Return the [X, Y] coordinate for the center point of the cell that contains the specified text.  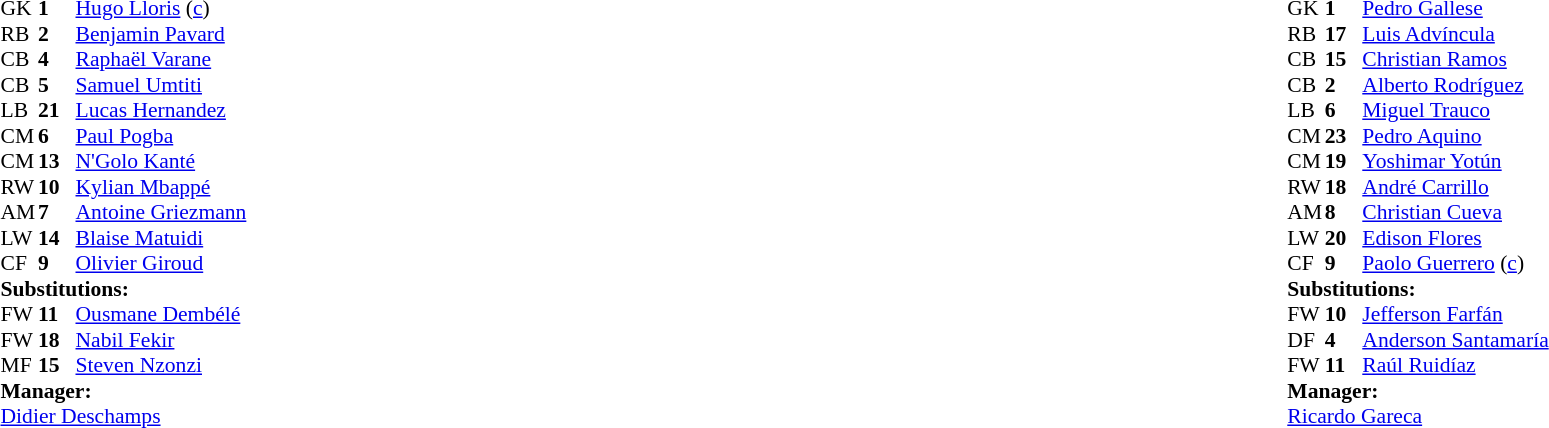
Edison Flores [1455, 238]
André Carrillo [1455, 187]
Alberto Rodríguez [1455, 85]
23 [1344, 136]
MF [19, 365]
14 [57, 238]
DF [1306, 340]
13 [57, 161]
5 [57, 85]
Anderson Santamaría [1455, 340]
Jefferson Farfán [1455, 315]
Pedro Aquino [1455, 136]
Olivier Giroud [162, 263]
Antoine Griezmann [162, 213]
Samuel Umtiti [162, 85]
Luis Advíncula [1455, 34]
Kylian Mbappé [162, 187]
Lucas Hernandez [162, 111]
Raúl Ruidíaz [1455, 365]
17 [1344, 34]
Paul Pogba [162, 136]
7 [57, 213]
Christian Cueva [1455, 213]
Yoshimar Yotún [1455, 161]
8 [1344, 213]
Nabil Fekir [162, 340]
Ousmane Dembélé [162, 315]
Steven Nzonzi [162, 365]
N'Golo Kanté [162, 161]
Blaise Matuidi [162, 238]
Raphaël Varane [162, 59]
Benjamin Pavard [162, 34]
19 [1344, 161]
Christian Ramos [1455, 59]
Miguel Trauco [1455, 111]
21 [57, 111]
Paolo Guerrero (c) [1455, 263]
20 [1344, 238]
